Return (X, Y) of the center of cell containing provided text 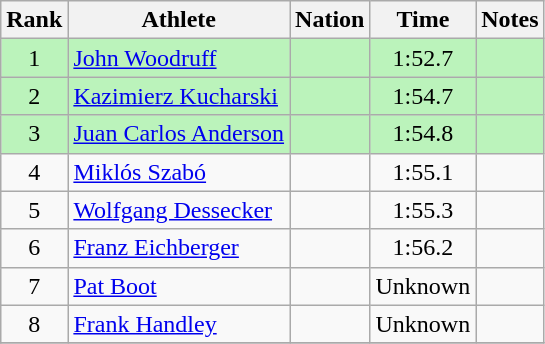
Miklós Szabó (179, 172)
Frank Handley (179, 324)
4 (34, 172)
1:52.7 (423, 58)
2 (34, 96)
1:55.3 (423, 210)
7 (34, 286)
3 (34, 134)
1:54.8 (423, 134)
1:56.2 (423, 248)
8 (34, 324)
Kazimierz Kucharski (179, 96)
Nation (330, 20)
1:55.1 (423, 172)
1:54.7 (423, 96)
1 (34, 58)
5 (34, 210)
Juan Carlos Anderson (179, 134)
Athlete (179, 20)
Time (423, 20)
Pat Boot (179, 286)
Rank (34, 20)
6 (34, 248)
John Woodruff (179, 58)
Franz Eichberger (179, 248)
Notes (510, 20)
Wolfgang Dessecker (179, 210)
